Search for the cell housing the specified text and yield its [X, Y] center coordinate. 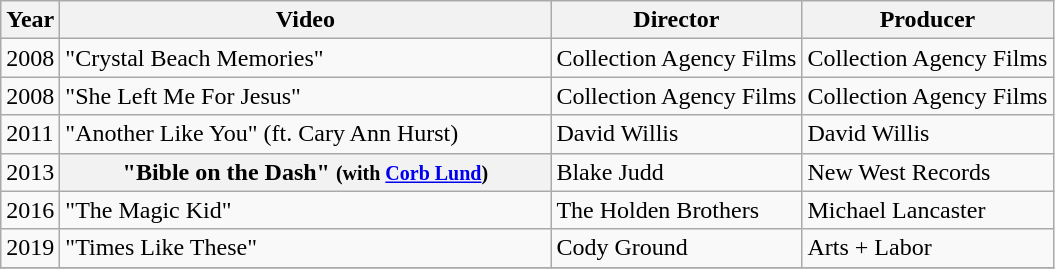
Video [306, 20]
2019 [30, 248]
2011 [30, 134]
"She Left Me For Jesus" [306, 96]
New West Records [928, 172]
"Bible on the Dash" (with Corb Lund) [306, 172]
"Times Like These" [306, 248]
2016 [30, 210]
2013 [30, 172]
The Holden Brothers [676, 210]
"Another Like You" (ft. Cary Ann Hurst) [306, 134]
Producer [928, 20]
Cody Ground [676, 248]
Michael Lancaster [928, 210]
Director [676, 20]
"Crystal Beach Memories" [306, 58]
Year [30, 20]
"The Magic Kid" [306, 210]
Blake Judd [676, 172]
Arts + Labor [928, 248]
